Find where the given text appears and provide that cell's center as (x, y) coordinate. 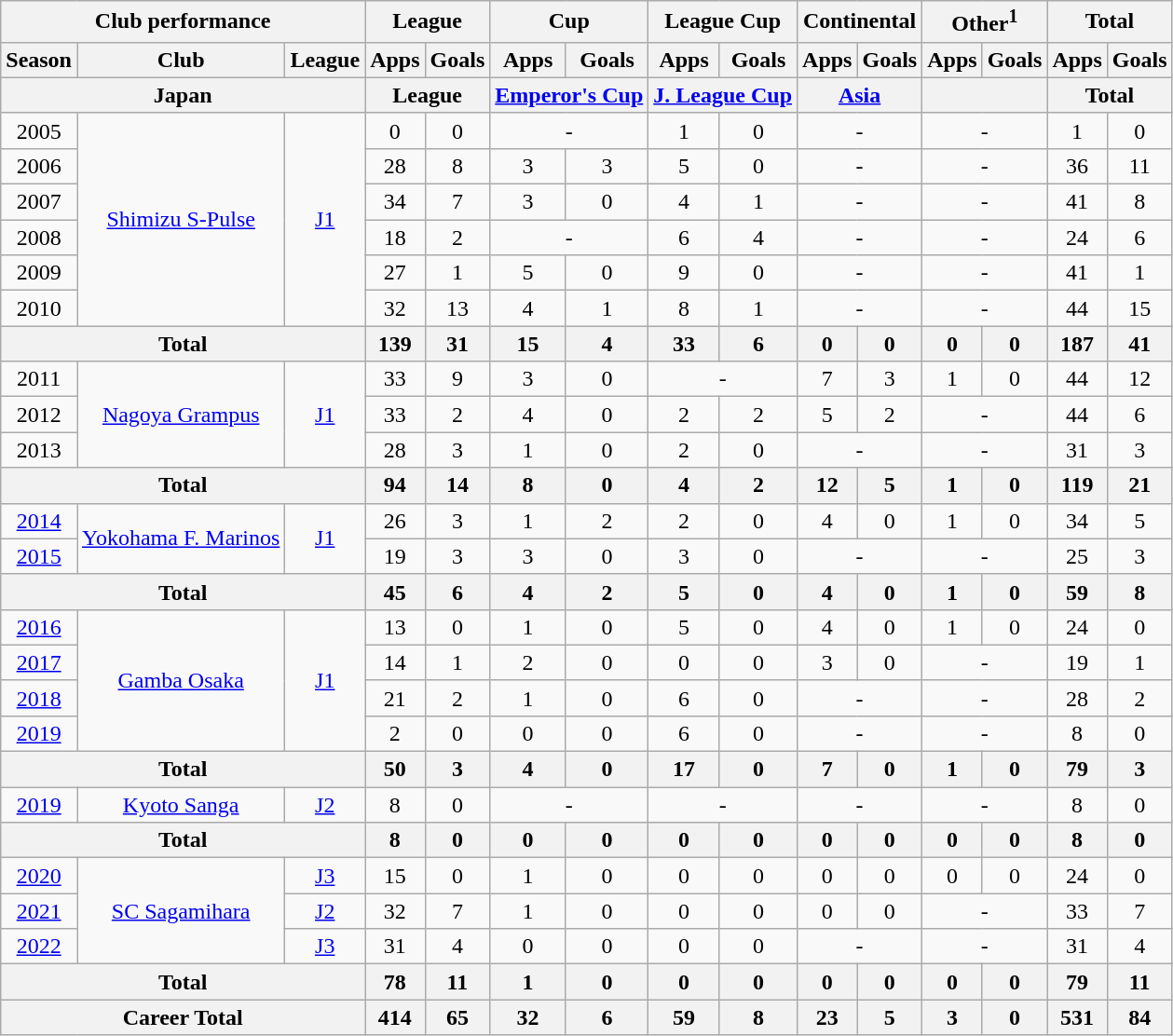
45 (395, 592)
Asia (860, 95)
Other1 (985, 22)
94 (395, 485)
2011 (39, 379)
2015 (39, 556)
26 (395, 521)
J. League Cup (723, 95)
Kyoto Sanga (181, 805)
Nagoya Grampus (181, 415)
2013 (39, 450)
50 (395, 770)
Continental (860, 22)
2007 (39, 202)
Gamba Osaka (181, 680)
Japan (183, 95)
2016 (39, 627)
2022 (39, 947)
2010 (39, 308)
Career Total (183, 1017)
84 (1139, 1017)
18 (395, 238)
414 (395, 1017)
2014 (39, 521)
Emperor's Cup (569, 95)
2009 (39, 273)
League Cup (723, 22)
2006 (39, 166)
2020 (39, 876)
25 (1077, 556)
Club performance (183, 22)
119 (1077, 485)
Shimizu S-Pulse (181, 219)
187 (1077, 344)
2021 (39, 911)
2005 (39, 130)
Season (39, 60)
27 (395, 273)
Club (181, 60)
2018 (39, 698)
Yokohama F. Marinos (181, 538)
531 (1077, 1017)
2008 (39, 238)
2017 (39, 662)
17 (684, 770)
78 (395, 982)
65 (457, 1017)
23 (827, 1017)
139 (395, 344)
SC Sagamihara (181, 911)
Cup (569, 22)
2012 (39, 415)
36 (1077, 166)
